Capture the cell that displays the provided text and extract its (x, y) central coordinate. 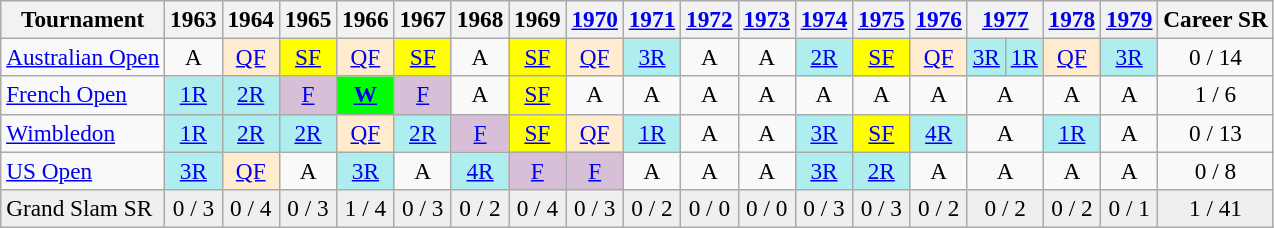
US Open (83, 170)
W (366, 95)
1964 (250, 19)
1 / 41 (1216, 208)
1973 (766, 19)
0 / 1 (1130, 208)
1 / 4 (366, 208)
1968 (480, 19)
1979 (1130, 19)
1969 (538, 19)
1965 (308, 19)
1978 (1072, 19)
1 / 6 (1216, 95)
0 / 13 (1216, 133)
Australian Open (83, 57)
1976 (938, 19)
Tournament (83, 19)
1966 (366, 19)
1975 (882, 19)
Career SR (1216, 19)
Wimbledon (83, 133)
1970 (594, 19)
1977 (1005, 19)
Grand Slam SR (83, 208)
1972 (710, 19)
1963 (194, 19)
French Open (83, 95)
0 / 14 (1216, 57)
1967 (422, 19)
1974 (824, 19)
1971 (652, 19)
0 / 8 (1216, 170)
